Capture the cell that displays the provided text and extract its (x, y) central coordinate. 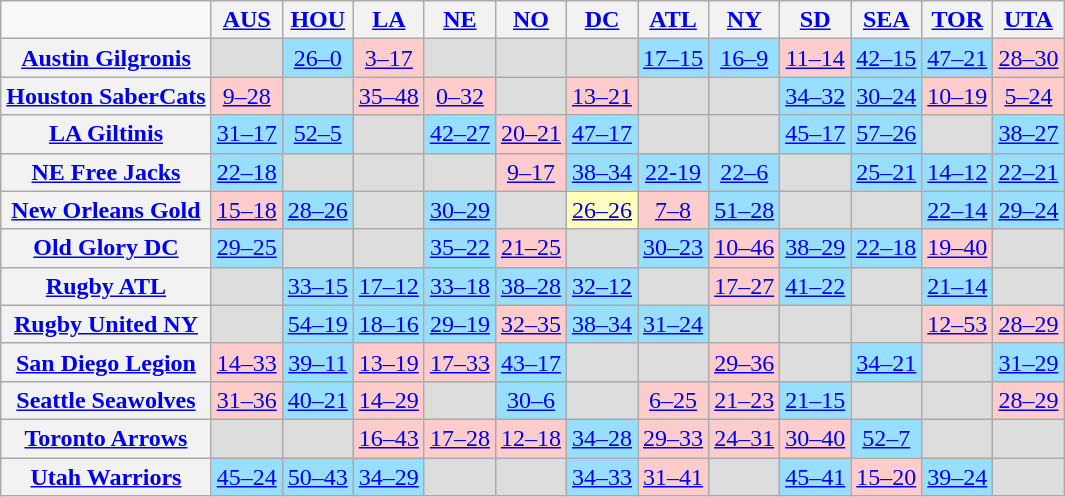
42–15 (886, 58)
47–21 (958, 58)
45–41 (816, 477)
29–25 (246, 248)
HOU (318, 20)
16–43 (388, 438)
26–26 (602, 210)
30–40 (816, 438)
35–22 (460, 248)
7–8 (674, 210)
28–26 (318, 210)
13–21 (602, 96)
12–18 (530, 438)
41–22 (816, 286)
12–53 (958, 324)
17–12 (388, 286)
5–24 (1028, 96)
16–9 (744, 58)
34–32 (816, 96)
AUS (246, 20)
54–19 (318, 324)
NO (530, 20)
30–23 (674, 248)
31–17 (246, 134)
30–29 (460, 210)
Rugby ATL (106, 286)
9–17 (530, 172)
42–27 (460, 134)
29–24 (1028, 210)
14–33 (246, 362)
17–33 (460, 362)
3–17 (388, 58)
29–19 (460, 324)
31–24 (674, 324)
13–19 (388, 362)
34–21 (886, 362)
52–7 (886, 438)
38–27 (1028, 134)
43–17 (530, 362)
39–11 (318, 362)
21–25 (530, 248)
15–20 (886, 477)
11–14 (816, 58)
NE Free Jacks (106, 172)
40–21 (318, 400)
34–29 (388, 477)
29–36 (744, 362)
14–29 (388, 400)
35–48 (388, 96)
14–12 (958, 172)
22-19 (674, 172)
LA (388, 20)
29–33 (674, 438)
38–28 (530, 286)
39–24 (958, 477)
21–23 (744, 400)
9–28 (246, 96)
18–16 (388, 324)
NE (460, 20)
22–21 (1028, 172)
17–27 (744, 286)
31–29 (1028, 362)
31–36 (246, 400)
45–24 (246, 477)
25–21 (886, 172)
20–21 (530, 134)
33–18 (460, 286)
52–5 (318, 134)
24–31 (744, 438)
Old Glory DC (106, 248)
45–17 (816, 134)
DC (602, 20)
21–14 (958, 286)
Seattle Seawolves (106, 400)
NY (744, 20)
32–12 (602, 286)
0–32 (460, 96)
17–15 (674, 58)
SD (816, 20)
New Orleans Gold (106, 210)
Utah Warriors (106, 477)
17–28 (460, 438)
Houston SaberCats (106, 96)
19–40 (958, 248)
6–25 (674, 400)
34–28 (602, 438)
SEA (886, 20)
26–0 (318, 58)
LA Giltinis (106, 134)
47–17 (602, 134)
34–33 (602, 477)
Toronto Arrows (106, 438)
22–14 (958, 210)
30–24 (886, 96)
15–18 (246, 210)
33–15 (318, 286)
TOR (958, 20)
51–28 (744, 210)
22–6 (744, 172)
Rugby United NY (106, 324)
10–46 (744, 248)
38–29 (816, 248)
Austin Gilgronis (106, 58)
28–30 (1028, 58)
ATL (674, 20)
10–19 (958, 96)
31–41 (674, 477)
UTA (1028, 20)
50–43 (318, 477)
30–6 (530, 400)
21–15 (816, 400)
San Diego Legion (106, 362)
32–35 (530, 324)
57–26 (886, 134)
